Return [X, Y] of the center of cell containing provided text 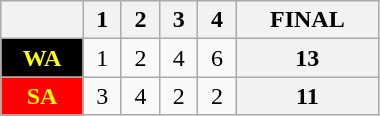
FINAL [307, 20]
SA [42, 96]
13 [307, 58]
11 [307, 96]
WA [42, 58]
6 [217, 58]
